Pinpoint the cell where the given text exists, returning its [x, y] midpoint coordinate. 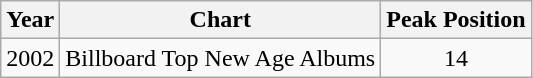
14 [456, 58]
Chart [220, 20]
Year [30, 20]
Peak Position [456, 20]
Billboard Top New Age Albums [220, 58]
2002 [30, 58]
